Detect which cell encompasses the target text, then output its (X, Y) center coordinate. 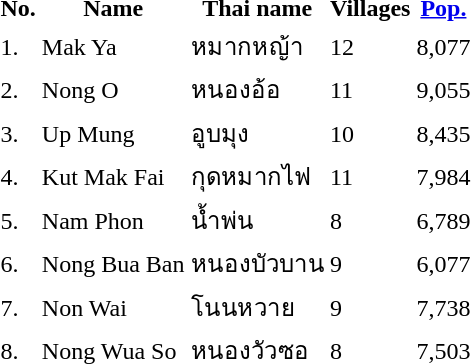
Nong Bua Ban (113, 264)
Kut Mak Fai (113, 176)
หนองบัวบาน (257, 264)
8 (370, 220)
หมากหญ้า (257, 46)
Nong O (113, 90)
Non Wai (113, 307)
Mak Ya (113, 46)
10 (370, 133)
Nam Phon (113, 220)
หนองอ้อ (257, 90)
น้ำพ่น (257, 220)
อูบมุง (257, 133)
โนนหวาย (257, 307)
กุดหมากไฟ (257, 176)
12 (370, 46)
Up Mung (113, 133)
